Output the (x, y) coordinate of the center of the cell containing the given text.  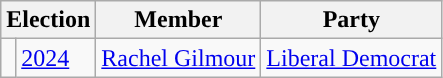
2024 (56, 58)
Rachel Gilmour (178, 58)
Election (48, 20)
Member (178, 20)
Party (352, 20)
Liberal Democrat (352, 58)
